Provide the [X, Y] coordinate of the cell's center where the given text is located.  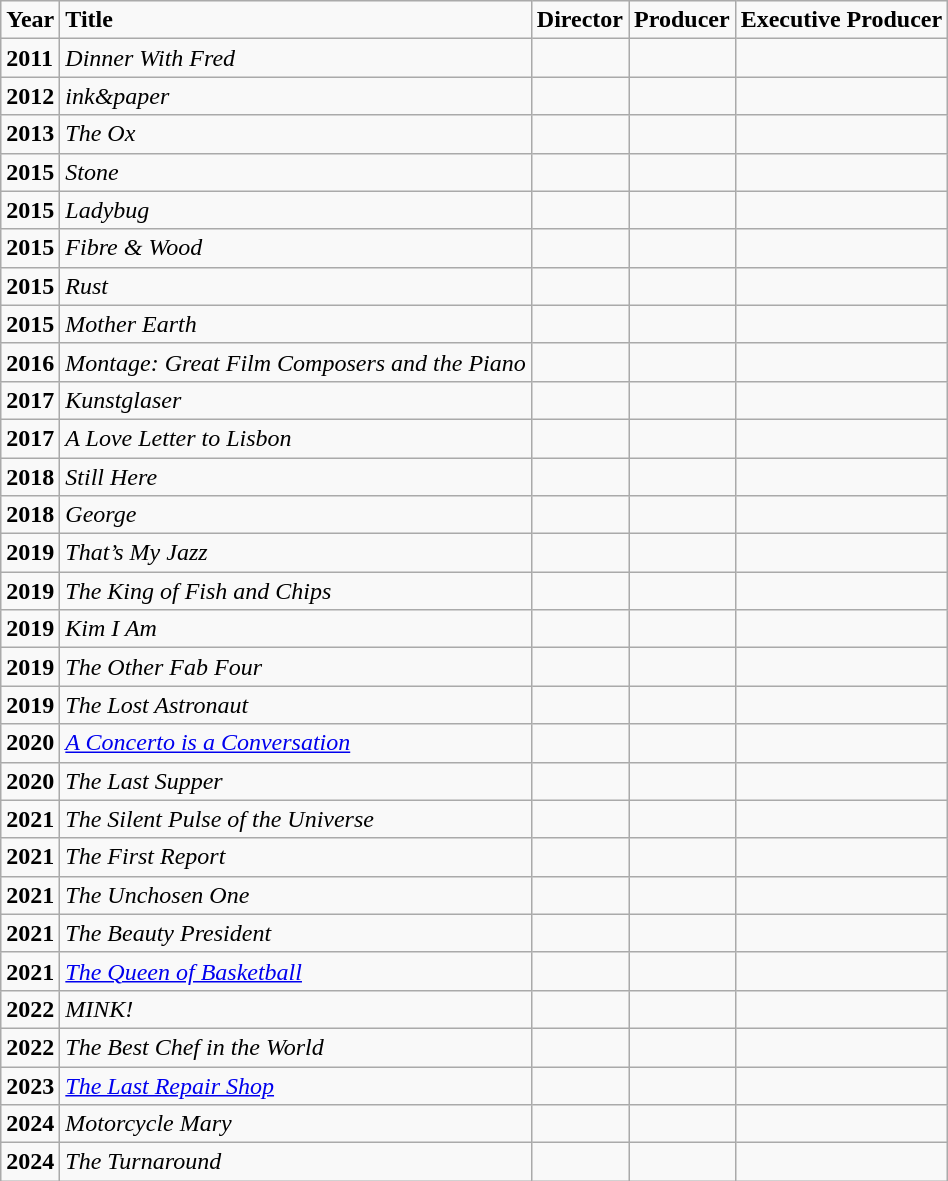
Dinner With Fred [296, 58]
The Last Supper [296, 781]
Motorcycle Mary [296, 1124]
Mother Earth [296, 324]
The King of Fish and Chips [296, 591]
The Ox [296, 134]
Montage: Great Film Composers and the Piano [296, 362]
2012 [30, 96]
The Turnaround [296, 1162]
The Queen of Basketball [296, 971]
The Unchosen One [296, 895]
A Love Letter to Lisbon [296, 438]
A Concerto is a Conversation [296, 743]
2011 [30, 58]
The Beauty President [296, 933]
The Lost Astronaut [296, 705]
The Silent Pulse of the Universe [296, 819]
MINK! [296, 1009]
2023 [30, 1085]
Stone [296, 172]
2013 [30, 134]
Kim I Am [296, 629]
George [296, 515]
ink&paper [296, 96]
The Other Fab Four [296, 667]
The First Report [296, 857]
Producer [682, 20]
Title [296, 20]
The Best Chef in the World [296, 1047]
Rust [296, 286]
Year [30, 20]
Still Here [296, 477]
Kunstglaser [296, 400]
2016 [30, 362]
Fibre & Wood [296, 248]
Ladybug [296, 210]
The Last Repair Shop [296, 1085]
Executive Producer [842, 20]
That’s My Jazz [296, 553]
Director [580, 20]
